Determine the [x, y] coordinate at the center of the cell enclosing the given text.  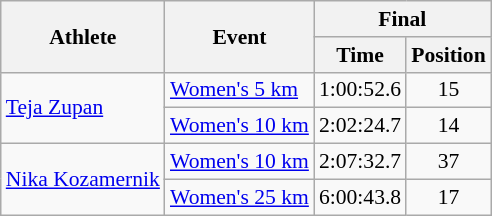
6:00:43.8 [360, 197]
37 [448, 162]
Women's 5 km [240, 90]
Final [402, 19]
Event [240, 36]
2:02:24.7 [360, 126]
14 [448, 126]
Athlete [83, 36]
Time [360, 55]
Position [448, 55]
1:00:52.6 [360, 90]
15 [448, 90]
17 [448, 197]
2:07:32.7 [360, 162]
Nika Kozamernik [83, 180]
Teja Zupan [83, 108]
Women's 25 km [240, 197]
